Determine the (x, y) coordinate at the center of the cell enclosing the given text.  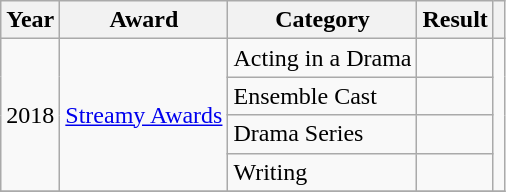
Drama Series (322, 134)
Writing (322, 172)
Acting in a Drama (322, 58)
Ensemble Cast (322, 96)
Year (30, 20)
Award (144, 20)
Category (322, 20)
2018 (30, 115)
Streamy Awards (144, 115)
Result (455, 20)
